Output the (x, y) coordinate of the center of the cell containing the given text.  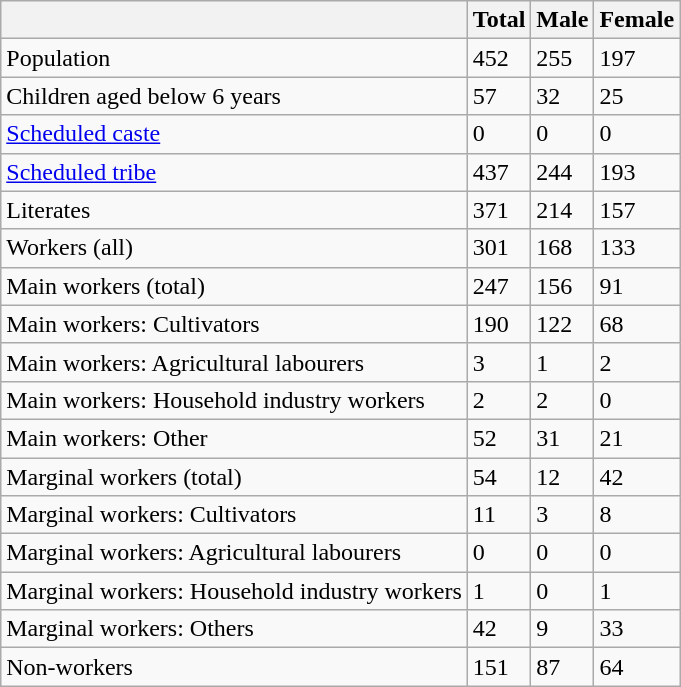
214 (562, 210)
87 (562, 667)
Literates (234, 210)
Main workers: Other (234, 438)
Total (499, 20)
Marginal workers (total) (234, 477)
Main workers (total) (234, 286)
21 (637, 438)
371 (499, 210)
91 (637, 286)
12 (562, 477)
122 (562, 324)
Main workers: Agricultural labourers (234, 362)
33 (637, 629)
54 (499, 477)
437 (499, 172)
31 (562, 438)
68 (637, 324)
151 (499, 667)
9 (562, 629)
Female (637, 20)
452 (499, 58)
157 (637, 210)
247 (499, 286)
Population (234, 58)
Marginal workers: Cultivators (234, 515)
156 (562, 286)
168 (562, 248)
Male (562, 20)
57 (499, 96)
Non-workers (234, 667)
Scheduled caste (234, 134)
Marginal workers: Agricultural labourers (234, 553)
Marginal workers: Household industry workers (234, 591)
244 (562, 172)
32 (562, 96)
11 (499, 515)
255 (562, 58)
133 (637, 248)
8 (637, 515)
Workers (all) (234, 248)
64 (637, 667)
Main workers: Household industry workers (234, 400)
25 (637, 96)
193 (637, 172)
197 (637, 58)
190 (499, 324)
Marginal workers: Others (234, 629)
301 (499, 248)
Main workers: Cultivators (234, 324)
Scheduled tribe (234, 172)
Children aged below 6 years (234, 96)
52 (499, 438)
